Output the (X, Y) coordinate of the center of the cell containing the given text.  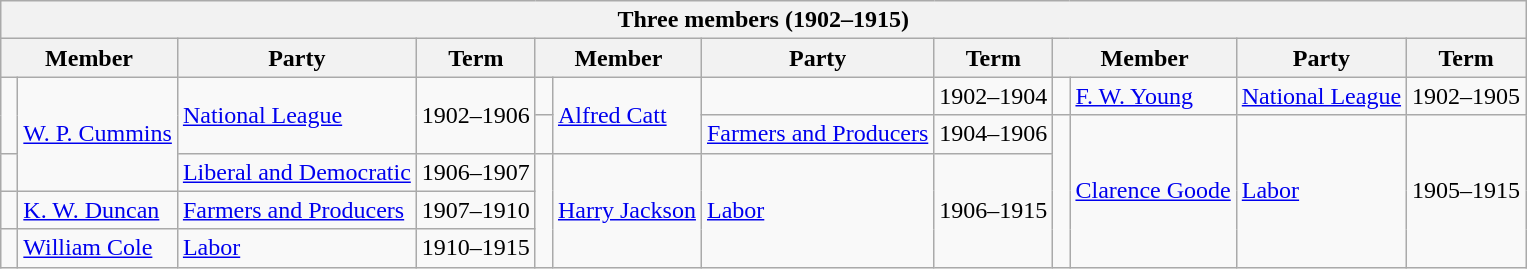
Liberal and Democratic (296, 172)
K. W. Duncan (98, 210)
1910–1915 (476, 248)
1902–1906 (476, 115)
1906–1915 (994, 210)
Clarence Goode (1153, 191)
W. P. Cummins (98, 134)
William Cole (98, 248)
1907–1910 (476, 210)
F. W. Young (1153, 96)
1905–1915 (1466, 191)
1902–1905 (1466, 96)
Three members (1902–1915) (764, 20)
1904–1906 (994, 134)
1906–1907 (476, 172)
Alfred Catt (626, 115)
1902–1904 (994, 96)
Harry Jackson (626, 210)
